Find where the given text appears and provide that cell's center as [X, Y] coordinate. 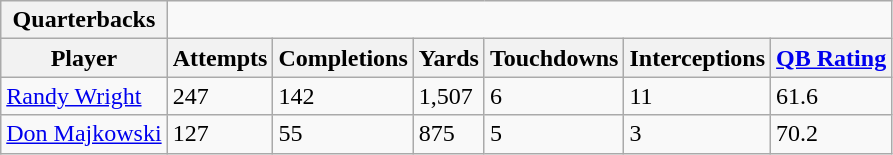
247 [220, 96]
55 [343, 134]
Interceptions [698, 58]
1,507 [448, 96]
70.2 [832, 134]
5 [554, 134]
3 [698, 134]
Player [84, 58]
61.6 [832, 96]
875 [448, 134]
QB Rating [832, 58]
Quarterbacks [84, 20]
Touchdowns [554, 58]
Don Majkowski [84, 134]
Yards [448, 58]
Randy Wright [84, 96]
142 [343, 96]
Attempts [220, 58]
Completions [343, 58]
127 [220, 134]
6 [554, 96]
11 [698, 96]
